Scan for the cell matching the given text and deliver its (x, y) coordinate at center. 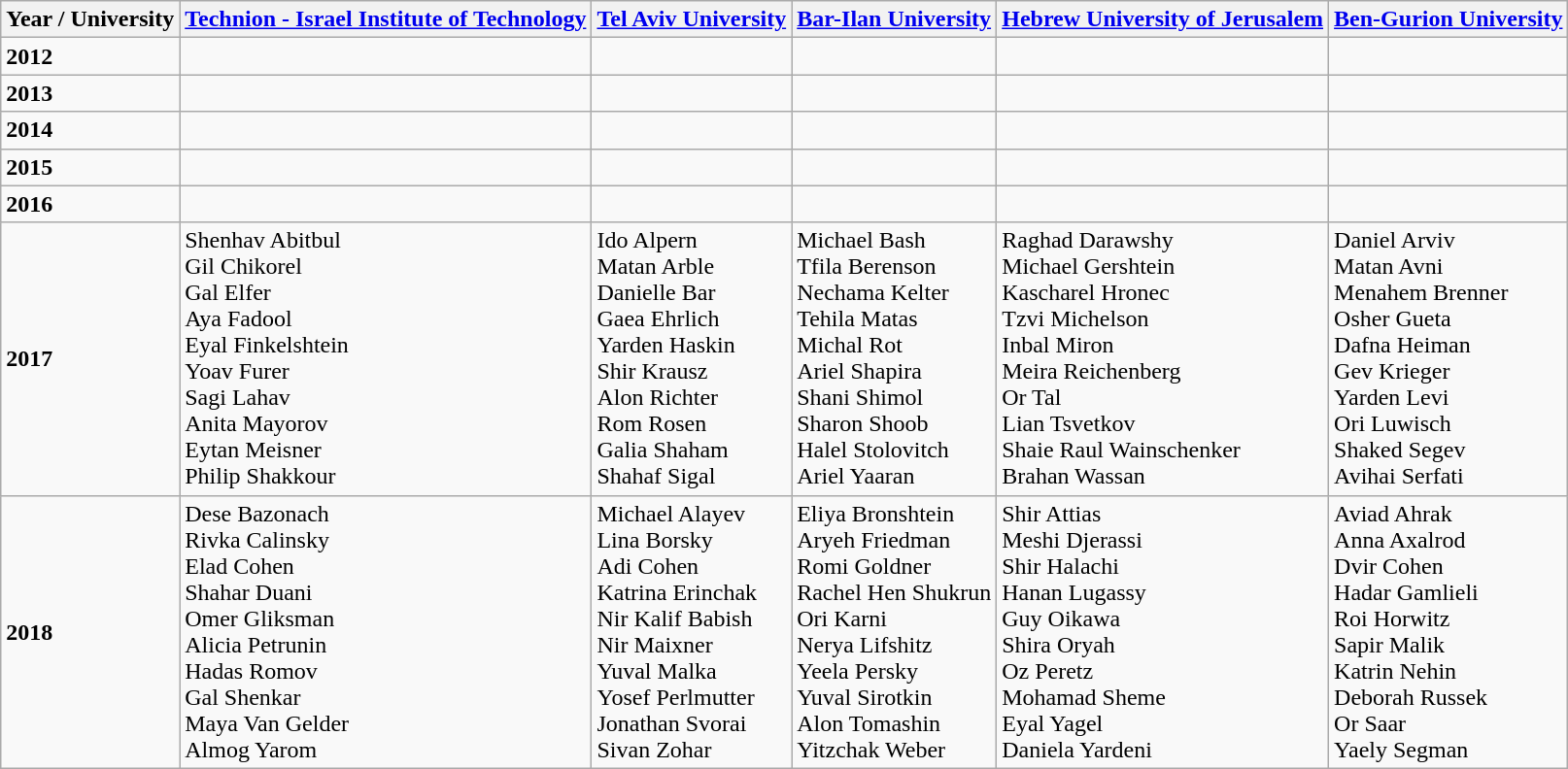
2016 (90, 204)
Aviad AhrakAnna AxalrodDvir CohenHadar GamlieliRoi HorwitzSapir MalikKatrin NehinDeborah RussekOr SaarYaely Segman (1449, 631)
Michael AlayevLina BorskyAdi CohenKatrina ErinchakNir Kalif BabishNir MaixnerYuval MalkaYosef PerlmutterJonathan SvoraiSivan Zohar (692, 631)
Year / University (90, 19)
2018 (90, 631)
Shir AttiasMeshi DjerassiShir HalachiHanan LugassyGuy OikawaShira OryahOz PeretzMohamad ShemeEyal YagelDaniela Yardeni (1163, 631)
2017 (90, 359)
2013 (90, 93)
Ben-Gurion University (1449, 19)
2012 (90, 56)
2015 (90, 167)
Eliya BronshteinAryeh FriedmanRomi GoldnerRachel Hen ShukrunOri KarniNerya LifshitzYeela PerskyYuval SirotkinAlon TomashinYitzchak Weber (894, 631)
Dese BazonachRivka CalinskyElad CohenShahar DuaniOmer GliksmanAlicia PetruninHadas RomovGal ShenkarMaya Van GelderAlmog Yarom (386, 631)
Daniel ArvivMatan AvniMenahem BrennerOsher GuetaDafna HeimanGev KriegerYarden LeviOri LuwischShaked SegevAvihai Serfati (1449, 359)
Raghad DarawshyMichael GershteinKascharel HronecTzvi MichelsonInbal MironMeira ReichenbergOr TalLian TsvetkovShaie Raul WainschenkerBrahan Wassan (1163, 359)
Tel Aviv University (692, 19)
2014 (90, 130)
Technion - Israel Institute of Technology (386, 19)
Shenhav AbitbulGil ChikorelGal ElferAya FadoolEyal FinkelshteinYoav FurerSagi LahavAnita MayorovEytan MeisnerPhilip Shakkour (386, 359)
Michael BashTfila BerensonNechama KelterTehila MatasMichal RotAriel ShapiraShani ShimolSharon ShoobHalel StolovitchAriel Yaaran (894, 359)
Ido AlpernMatan ArbleDanielle BarGaea EhrlichYarden HaskinShir KrauszAlon RichterRom RosenGalia ShahamShahaf Sigal (692, 359)
Bar-Ilan University (894, 19)
Hebrew University of Jerusalem (1163, 19)
